Output the [X, Y] coordinate of the center of the cell containing the given text.  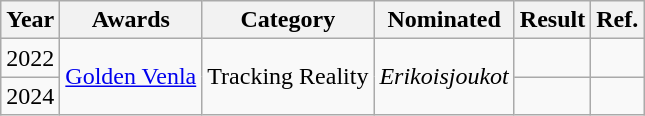
Nominated [444, 20]
Golden Venla [131, 77]
2024 [30, 96]
Erikoisjoukot [444, 77]
2022 [30, 58]
Year [30, 20]
Awards [131, 20]
Category [288, 20]
Result [552, 20]
Tracking Reality [288, 77]
Ref. [618, 20]
